Search for the cell housing the specified text and yield its [X, Y] center coordinate. 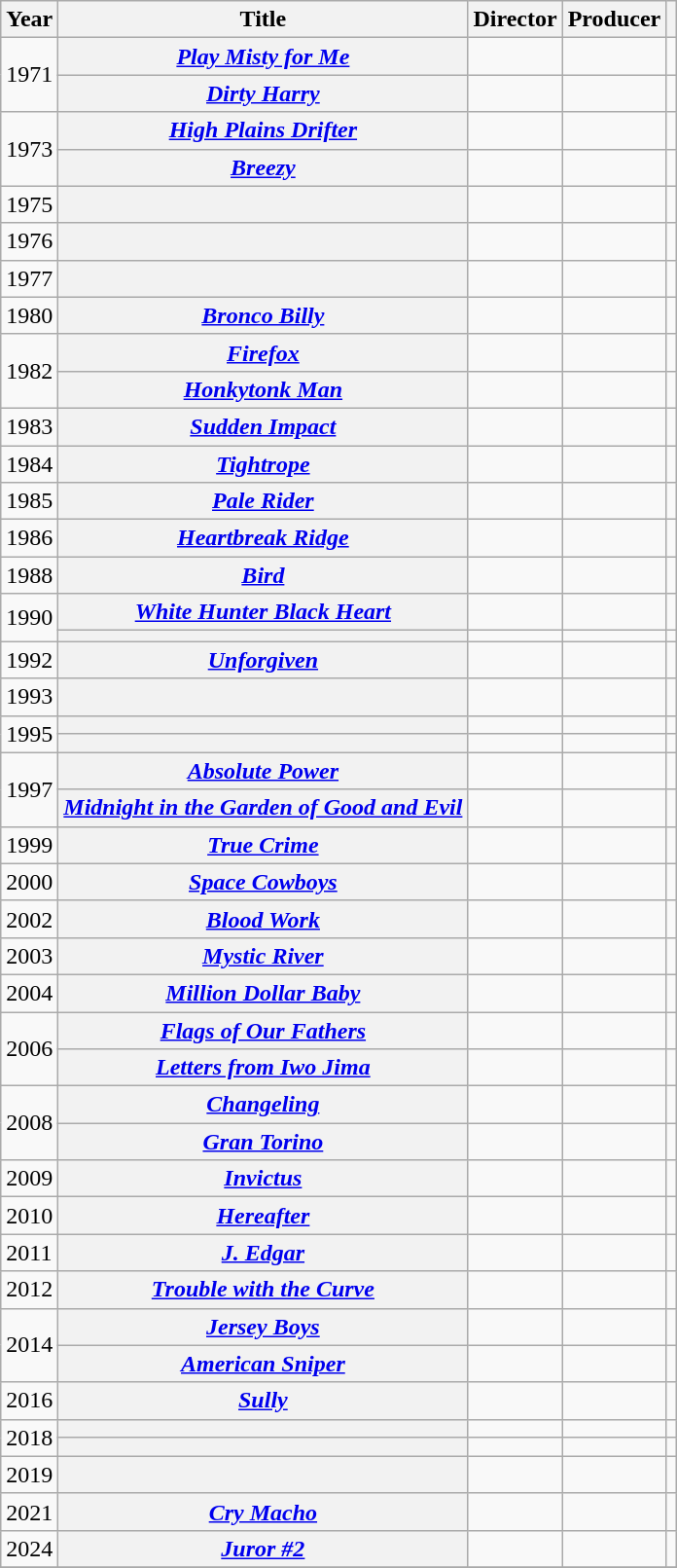
Trouble with the Curve [263, 1290]
2003 [29, 956]
2014 [29, 1345]
Director [516, 19]
Pale Rider [263, 501]
2019 [29, 1475]
1999 [29, 845]
Title [263, 19]
Sudden Impact [263, 426]
Gran Torino [263, 1142]
Year [29, 19]
Flags of Our Fathers [263, 1031]
1980 [29, 315]
2012 [29, 1290]
High Plains Drifter [263, 130]
White Hunter Black Heart [263, 612]
Cry Macho [263, 1512]
2011 [29, 1253]
Bird [263, 575]
Blood Work [263, 919]
1993 [29, 697]
2018 [29, 1438]
1975 [29, 204]
1985 [29, 501]
1992 [29, 660]
2000 [29, 882]
Invictus [263, 1179]
Producer [615, 19]
Midnight in the Garden of Good and Evil [263, 808]
1984 [29, 464]
Bronco Billy [263, 315]
True Crime [263, 845]
Hereafter [263, 1216]
Dirty Harry [263, 93]
2021 [29, 1512]
Honkytonk Man [263, 389]
1988 [29, 575]
Heartbreak Ridge [263, 538]
Juror #2 [263, 1549]
2010 [29, 1216]
1982 [29, 371]
Play Misty for Me [263, 56]
J. Edgar [263, 1253]
Space Cowboys [263, 882]
2006 [29, 1049]
Million Dollar Baby [263, 993]
Firefox [263, 352]
1973 [29, 149]
Tightrope [263, 464]
Unforgiven [263, 660]
1971 [29, 75]
Mystic River [263, 956]
2008 [29, 1123]
Absolute Power [263, 771]
American Sniper [263, 1364]
Breezy [263, 167]
1977 [29, 278]
2009 [29, 1179]
2002 [29, 919]
1983 [29, 426]
1990 [29, 617]
1995 [29, 734]
1997 [29, 789]
2024 [29, 1549]
Jersey Boys [263, 1327]
Changeling [263, 1105]
2016 [29, 1401]
2004 [29, 993]
1986 [29, 538]
Letters from Iwo Jima [263, 1068]
Sully [263, 1401]
1976 [29, 241]
